Locate the cell with the specified text and output its (x, y) center coordinate. 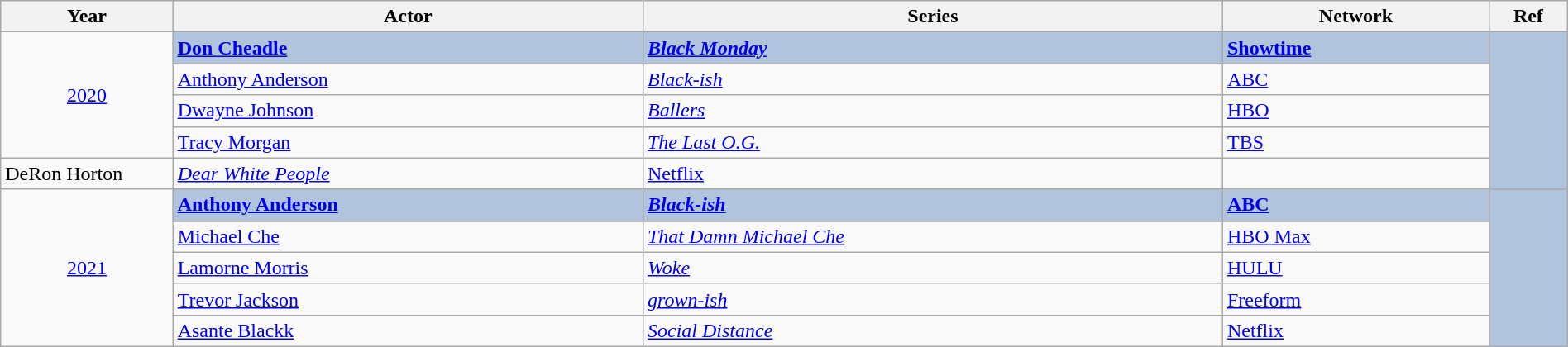
Lamorne Morris (408, 268)
2020 (87, 95)
Ref (1528, 17)
The Last O.G. (933, 142)
Woke (933, 268)
Showtime (1355, 48)
HBO Max (1355, 236)
Trevor Jackson (408, 299)
Ballers (933, 111)
Dear White People (408, 173)
Michael Che (408, 236)
2021 (87, 268)
Year (87, 17)
Dwayne Johnson (408, 111)
Freeform (1355, 299)
HULU (1355, 268)
Social Distance (933, 330)
Tracy Morgan (408, 142)
Series (933, 17)
That Damn Michael Che (933, 236)
Don Cheadle (408, 48)
TBS (1355, 142)
grown-ish (933, 299)
HBO (1355, 111)
Asante Blackk (408, 330)
Network (1355, 17)
DeRon Horton (87, 173)
Black Monday (933, 48)
Actor (408, 17)
